Scan for the cell matching the given text and deliver its (X, Y) coordinate at center. 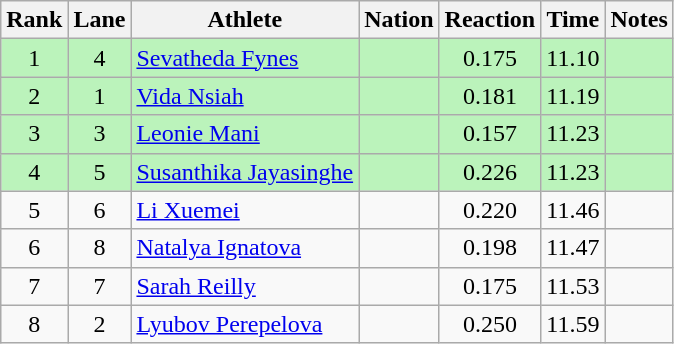
Lyubov Perepelova (245, 324)
11.46 (573, 210)
11.47 (573, 248)
Leonie Mani (245, 134)
0.157 (490, 134)
Sevatheda Fynes (245, 58)
0.226 (490, 172)
Natalya Ignatova (245, 248)
0.198 (490, 248)
11.10 (573, 58)
0.220 (490, 210)
Notes (639, 20)
0.250 (490, 324)
Vida Nsiah (245, 96)
Li Xuemei (245, 210)
11.53 (573, 286)
Lane (100, 20)
0.181 (490, 96)
11.19 (573, 96)
Time (573, 20)
Sarah Reilly (245, 286)
Susanthika Jayasinghe (245, 172)
Nation (399, 20)
Athlete (245, 20)
Rank (34, 20)
Reaction (490, 20)
11.59 (573, 324)
